Extract the [x, y] coordinate from the center of the cell holding the provided text.  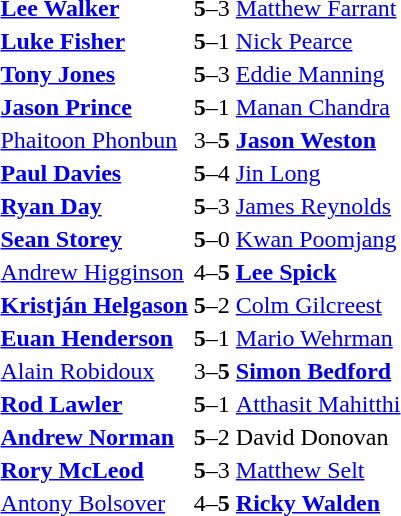
5–4 [212, 173]
5–0 [212, 239]
4–5 [212, 272]
